Pinpoint the cell where the given text exists, returning its (x, y) midpoint coordinate. 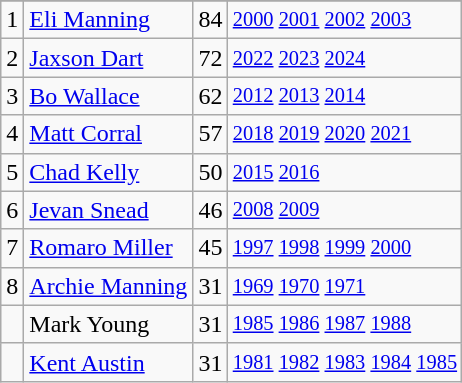
Mark Young (108, 324)
45 (210, 248)
84 (210, 20)
1 (12, 20)
Bo Wallace (108, 96)
2012 2013 2014 (345, 96)
57 (210, 134)
Romaro Miller (108, 248)
4 (12, 134)
2015 2016 (345, 172)
1969 1970 1971 (345, 286)
7 (12, 248)
Archie Manning (108, 286)
1981 1982 1983 1984 1985 (345, 362)
46 (210, 210)
2000 2001 2002 2003 (345, 20)
72 (210, 58)
8 (12, 286)
1985 1986 1987 1988 (345, 324)
2 (12, 58)
6 (12, 210)
Kent Austin (108, 362)
62 (210, 96)
1997 1998 1999 2000 (345, 248)
2022 2023 2024 (345, 58)
Chad Kelly (108, 172)
50 (210, 172)
Jevan Snead (108, 210)
3 (12, 96)
Eli Manning (108, 20)
2008 2009 (345, 210)
Jaxson Dart (108, 58)
Matt Corral (108, 134)
5 (12, 172)
2018 2019 2020 2021 (345, 134)
